For the text-containing cell, return its midpoint in [x, y] coordinate format. 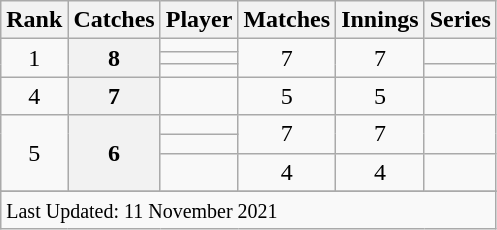
Player [199, 20]
1 [34, 58]
Innings [380, 20]
Last Updated: 11 November 2021 [249, 210]
Series [460, 20]
8 [114, 58]
6 [114, 153]
Rank [34, 20]
Matches [287, 20]
Catches [114, 20]
